Return (x, y) of the center of cell containing provided text 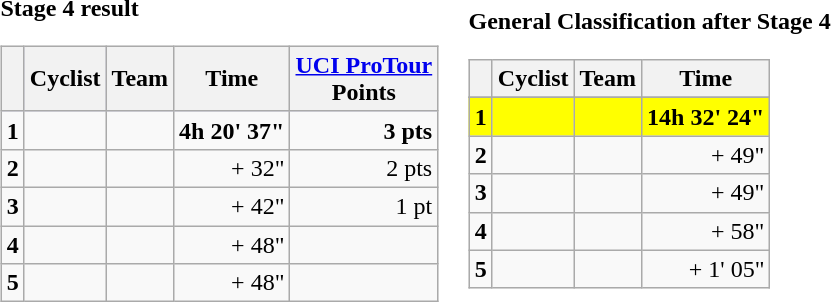
2 pts (364, 168)
+ 42" (232, 206)
+ 1' 05" (706, 269)
4h 20' 37" (232, 130)
14h 32' 24" (706, 117)
3 pts (364, 130)
UCI ProTourPoints (364, 78)
1 pt (364, 206)
+ 58" (706, 231)
+ 32" (232, 168)
